Detect which cell encompasses the target text, then output its [x, y] center coordinate. 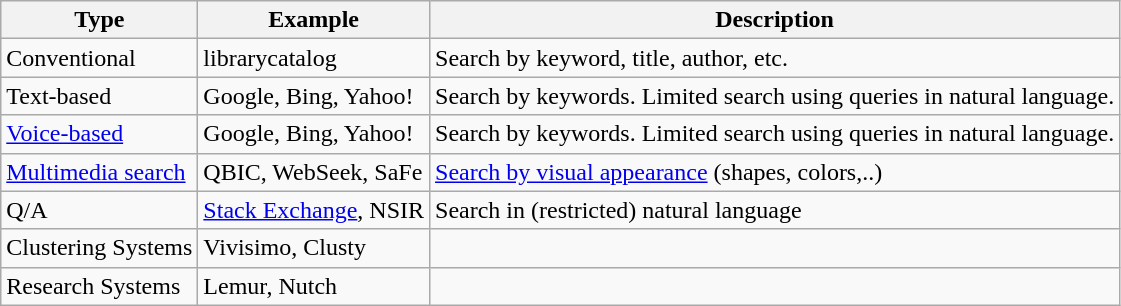
Description [775, 20]
Research Systems [100, 286]
Example [314, 20]
Lemur, Nutch [314, 286]
Search in (restricted) natural language [775, 210]
Q/A [100, 210]
Conventional [100, 58]
Search by visual appearance (shapes, colors,..) [775, 172]
QBIC, WebSeek, SaFe [314, 172]
librarycatalog [314, 58]
Stack Exchange, NSIR [314, 210]
Voice-based [100, 134]
Vivisimo, Clusty [314, 248]
Search by keyword, title, author, etc. [775, 58]
Multimedia search [100, 172]
Text-based [100, 96]
Type [100, 20]
Clustering Systems [100, 248]
